Pinpoint the cell where the given text exists, returning its [X, Y] midpoint coordinate. 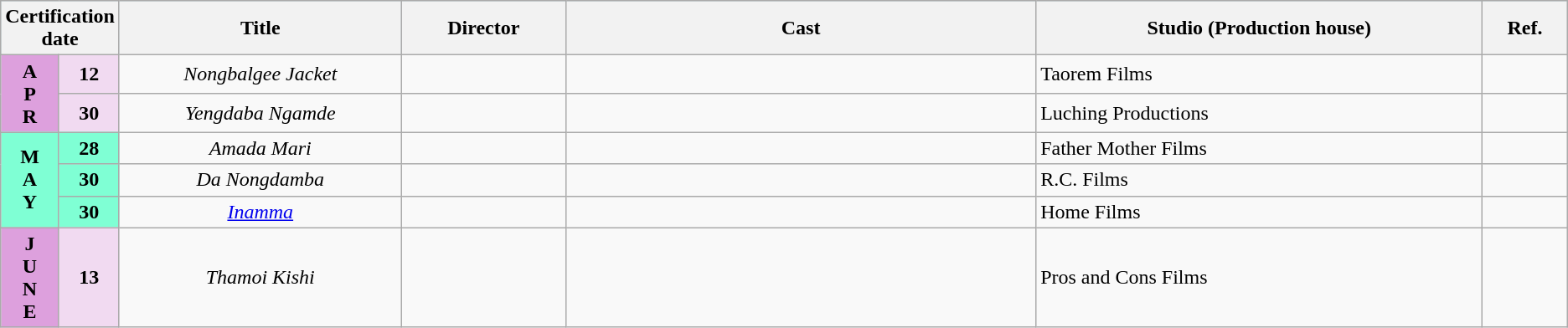
Inamma [260, 212]
Father Mother Films [1260, 148]
JUNE [30, 278]
Cast [801, 28]
Director [483, 28]
MAY [30, 180]
Ref. [1524, 28]
Title [260, 28]
Studio (Production house) [1260, 28]
Luching Productions [1260, 113]
13 [89, 278]
12 [89, 74]
Da Nongdamba [260, 180]
R.C. Films [1260, 180]
Home Films [1260, 212]
Taorem Films [1260, 74]
28 [89, 148]
Yengdaba Ngamde [260, 113]
APR [30, 94]
Nongbalgee Jacket [260, 74]
Thamoi Kishi [260, 278]
Certification date [60, 28]
Pros and Cons Films [1260, 278]
Amada Mari [260, 148]
